Detect which cell encompasses the target text, then output its (x, y) center coordinate. 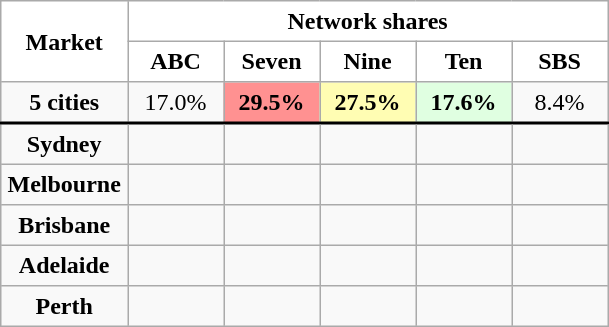
17.6% (464, 102)
Sydney (64, 144)
ABC (176, 61)
Ten (464, 61)
Seven (272, 61)
Adelaide (64, 265)
SBS (560, 61)
17.0% (176, 102)
8.4% (560, 102)
27.5% (368, 102)
Market (64, 42)
29.5% (272, 102)
Network shares (368, 21)
Nine (368, 61)
Melbourne (64, 184)
5 cities (64, 102)
Brisbane (64, 225)
Perth (64, 306)
